Extract the (x, y) coordinate from the center of the cell holding the provided text.  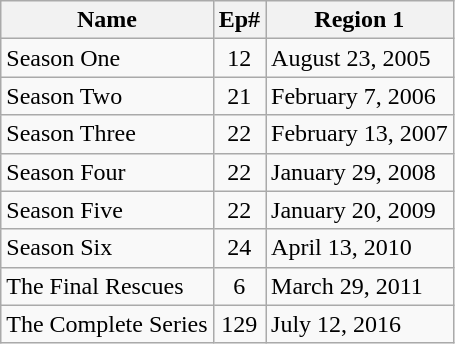
The Final Rescues (107, 286)
April 13, 2010 (360, 248)
6 (239, 286)
January 20, 2009 (360, 210)
Ep# (239, 20)
The Complete Series (107, 324)
January 29, 2008 (360, 172)
Season Two (107, 96)
February 13, 2007 (360, 134)
Region 1 (360, 20)
March 29, 2011 (360, 286)
August 23, 2005 (360, 58)
Season Three (107, 134)
February 7, 2006 (360, 96)
July 12, 2016 (360, 324)
Name (107, 20)
12 (239, 58)
Season Six (107, 248)
Season One (107, 58)
Season Four (107, 172)
24 (239, 248)
Season Five (107, 210)
21 (239, 96)
129 (239, 324)
